Scan for the cell matching the given text and deliver its [x, y] coordinate at center. 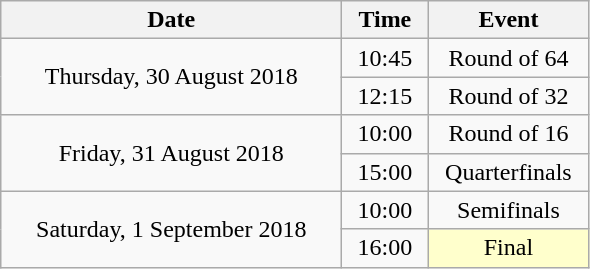
Quarterfinals [508, 172]
Thursday, 30 August 2018 [172, 77]
Final [508, 248]
Round of 64 [508, 58]
Event [508, 20]
Round of 16 [508, 134]
Saturday, 1 September 2018 [172, 229]
Time [385, 20]
Round of 32 [508, 96]
Semifinals [508, 210]
Friday, 31 August 2018 [172, 153]
12:15 [385, 96]
15:00 [385, 172]
16:00 [385, 248]
10:45 [385, 58]
Date [172, 20]
